Extract the (x, y) coordinate from the center of the cell holding the provided text.  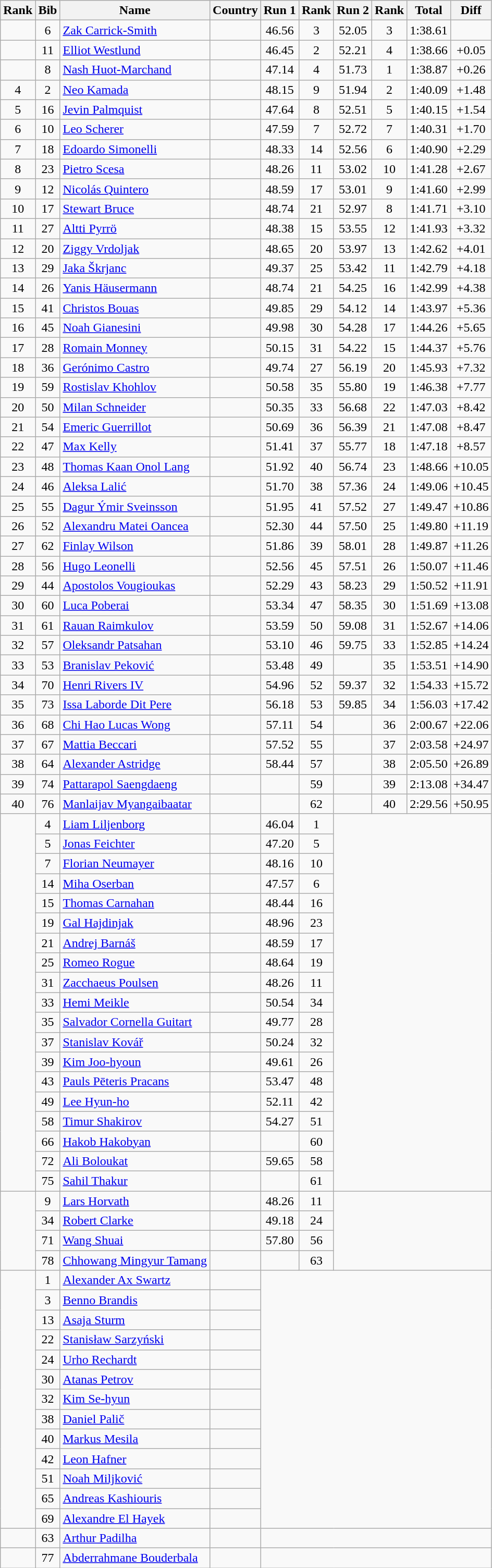
Jonas Feichter (135, 843)
1:50.52 (429, 586)
49.37 (279, 268)
Florian Neumayer (135, 863)
48.33 (279, 149)
46.45 (279, 50)
47.20 (279, 843)
49.85 (279, 308)
+0.05 (471, 50)
Christos Bouas (135, 308)
Zak Carrick-Smith (135, 30)
Lee Hyun-ho (135, 1101)
51.70 (279, 486)
48.64 (279, 963)
47.64 (279, 109)
Rauan Raimkulov (135, 626)
57.36 (352, 486)
1:47.18 (429, 447)
+4.01 (471, 249)
2:05.50 (429, 764)
+0.26 (471, 70)
52.30 (279, 526)
Manlaijav Myangaibaatar (135, 804)
Andreas Kashiouris (135, 1498)
Thomas Carnahan (135, 903)
51.95 (279, 506)
+13.08 (471, 606)
52.51 (352, 109)
Romeo Rogue (135, 963)
Kim Se-hyun (135, 1399)
1:53.51 (429, 665)
1:42.99 (429, 288)
56.39 (352, 427)
+50.95 (471, 804)
1:52.85 (429, 645)
71 (48, 1241)
1:42.79 (429, 268)
57.50 (352, 526)
1:38.66 (429, 50)
Salvador Cornella Guitart (135, 1022)
58.44 (279, 764)
Wang Shuai (135, 1241)
53.59 (279, 626)
Bib (48, 10)
1:47.08 (429, 427)
Benno Brandis (135, 1300)
67 (48, 744)
Miha Oserban (135, 884)
53.10 (279, 645)
1:41.28 (429, 169)
1:43.97 (429, 308)
Hemi Meikle (135, 1002)
+8.47 (471, 427)
+5.36 (471, 308)
76 (48, 804)
+4.18 (471, 268)
2:29.56 (429, 804)
59.85 (352, 705)
52.11 (279, 1101)
1:41.71 (429, 209)
2:13.08 (429, 784)
51.94 (352, 90)
+14.90 (471, 665)
50.15 (279, 348)
1:47.03 (429, 407)
58.23 (352, 586)
+1.54 (471, 109)
54.25 (352, 288)
75 (48, 1181)
Gal Hajdinjak (135, 923)
54.96 (279, 685)
+11.46 (471, 566)
47.59 (279, 129)
Atanas Petrov (135, 1379)
48.16 (279, 863)
52.29 (279, 586)
1:50.07 (429, 566)
Leon Hafner (135, 1459)
1:49.80 (429, 526)
+10.86 (471, 506)
1:46.38 (429, 387)
59.75 (352, 645)
Chhowang Mingyur Tamang (135, 1260)
72 (48, 1161)
1:40.90 (429, 149)
53.02 (352, 169)
50.24 (279, 1042)
Ziggy Vrdoljak (135, 249)
Noah Miljković (135, 1478)
1:52.67 (429, 626)
77 (48, 1558)
68 (48, 725)
Robert Clarke (135, 1221)
+14.06 (471, 626)
1:45.93 (429, 367)
73 (48, 705)
Thomas Kaan Onol Lang (135, 467)
+2.29 (471, 149)
Jevin Palmquist (135, 109)
50.58 (279, 387)
52.97 (352, 209)
51.92 (279, 467)
+5.76 (471, 348)
+3.32 (471, 228)
Lars Horvath (135, 1200)
47.57 (279, 884)
+34.47 (471, 784)
Pattarapol Saengdaeng (135, 784)
Altti Pyrrö (135, 228)
46.04 (279, 824)
49.61 (279, 1062)
50.69 (279, 427)
Issa Laborde Dit Pere (135, 705)
Leo Scherer (135, 129)
Stanislav Kovář (135, 1042)
Yanis Häusermann (135, 288)
+11.26 (471, 546)
Pietro Scesa (135, 169)
56.74 (352, 467)
Zacchaeus Poulsen (135, 983)
53.48 (279, 665)
1:38.61 (429, 30)
59.65 (279, 1161)
1:41.93 (429, 228)
1:41.60 (429, 189)
49.98 (279, 328)
+10.45 (471, 486)
54.22 (352, 348)
1:49.06 (429, 486)
Edoardo Simonelli (135, 149)
48.15 (279, 90)
Urho Rechardt (135, 1359)
Abderrahmane Bouderbala (135, 1558)
47.14 (279, 70)
Diff (471, 10)
Arthur Padilha (135, 1538)
2:03.58 (429, 744)
+8.57 (471, 447)
Pauls Pēteris Pracans (135, 1082)
Milan Schneider (135, 407)
Neo Kamada (135, 90)
+22.06 (471, 725)
58.35 (352, 606)
+24.97 (471, 744)
57.51 (352, 566)
Ali Boloukat (135, 1161)
46.56 (279, 30)
Mattia Beccari (135, 744)
Branislav Peković (135, 665)
+4.38 (471, 288)
Run 2 (352, 10)
Stewart Bruce (135, 209)
Alexandre El Hayek (135, 1518)
1:44.26 (429, 328)
1:51.69 (429, 606)
+5.65 (471, 328)
Aleksa Lalić (135, 486)
70 (48, 685)
Alexander Ax Swartz (135, 1280)
Oleksandr Patsahan (135, 645)
+2.99 (471, 189)
56.19 (352, 367)
+8.42 (471, 407)
Run 1 (279, 10)
Hakob Hakobyan (135, 1141)
+2.67 (471, 169)
+11.91 (471, 586)
50.54 (279, 1002)
49.77 (279, 1022)
+7.32 (471, 367)
55.77 (352, 447)
59.08 (352, 626)
48.96 (279, 923)
54.12 (352, 308)
Chi Hao Lucas Wong (135, 725)
Timur Shakirov (135, 1121)
49.18 (279, 1221)
69 (48, 1518)
74 (48, 784)
1:54.33 (429, 685)
+11.19 (471, 526)
Alexander Astridge (135, 764)
Asaja Sturm (135, 1320)
2:00.67 (429, 725)
Stanisław Sarzyński (135, 1340)
Romain Monney (135, 348)
54.28 (352, 328)
+17.42 (471, 705)
+7.77 (471, 387)
+26.89 (471, 764)
Hugo Leonelli (135, 566)
Dagur Ýmir Sveinsson (135, 506)
Name (135, 10)
1:56.03 (429, 705)
Noah Gianesini (135, 328)
57.80 (279, 1241)
Nash Huot-Marchand (135, 70)
55.80 (352, 387)
1:44.37 (429, 348)
51.73 (352, 70)
Gerónimo Castro (135, 367)
Finlay Wilson (135, 546)
+1.48 (471, 90)
59.37 (352, 685)
50.35 (279, 407)
1:40.15 (429, 109)
Kim Joo-hyoun (135, 1062)
1:40.31 (429, 129)
Henri Rivers IV (135, 685)
Andrej Barnáš (135, 943)
51.86 (279, 546)
57.11 (279, 725)
Luca Poberai (135, 606)
Jaka Škrjanc (135, 268)
+1.70 (471, 129)
1:42.62 (429, 249)
+3.10 (471, 209)
53.55 (352, 228)
Nicolás Quintero (135, 189)
1:48.66 (429, 467)
58.01 (352, 546)
Max Kelly (135, 447)
78 (48, 1260)
54.27 (279, 1121)
Emeric Guerrillot (135, 427)
48.38 (279, 228)
56.18 (279, 705)
53.01 (352, 189)
Sahil Thakur (135, 1181)
1:49.47 (429, 506)
Alexandru Matei Oancea (135, 526)
+15.72 (471, 685)
1:38.87 (429, 70)
53.42 (352, 268)
+10.05 (471, 467)
52.72 (352, 129)
52.21 (352, 50)
Markus Mesila (135, 1439)
66 (48, 1141)
49.74 (279, 367)
1:40.09 (429, 90)
53.97 (352, 249)
48.44 (279, 903)
Elliot Westlund (135, 50)
+14.24 (471, 645)
48.65 (279, 249)
1:49.87 (429, 546)
Apostolos Vougioukas (135, 586)
53.47 (279, 1082)
64 (48, 764)
53.34 (279, 606)
Total (429, 10)
51.41 (279, 447)
Daniel Palič (135, 1419)
Country (236, 10)
Liam Liljenborg (135, 824)
Rostislav Khohlov (135, 387)
52.05 (352, 30)
65 (48, 1498)
56.68 (352, 407)
